Find where the given text appears and provide that cell's center as (x, y) coordinate. 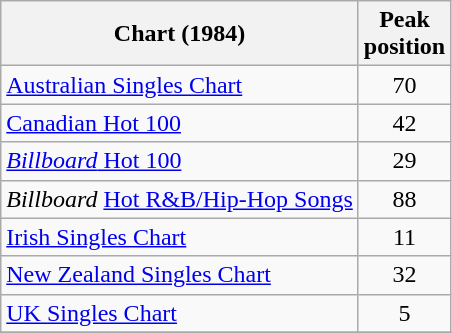
70 (404, 85)
UK Singles Chart (180, 313)
Billboard Hot R&B/Hip-Hop Songs (180, 199)
5 (404, 313)
11 (404, 237)
New Zealand Singles Chart (180, 275)
Canadian Hot 100 (180, 123)
Irish Singles Chart (180, 237)
88 (404, 199)
42 (404, 123)
Billboard Hot 100 (180, 161)
32 (404, 275)
Peakposition (404, 34)
Chart (1984) (180, 34)
Australian Singles Chart (180, 85)
29 (404, 161)
